Return (x, y) of the center of cell containing provided text 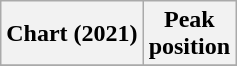
Peakposition (189, 34)
Chart (2021) (72, 34)
